Output the [X, Y] coordinate of the center of the cell containing the given text.  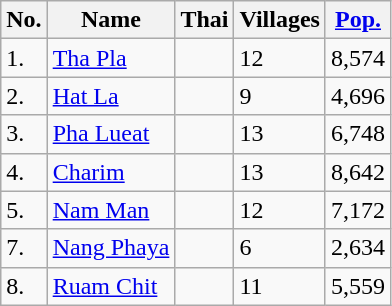
Ruam Chit [111, 286]
Nam Man [111, 210]
9 [280, 96]
11 [280, 286]
Hat La [111, 96]
Nang Phaya [111, 248]
Charim [111, 172]
6 [280, 248]
8,642 [358, 172]
4,696 [358, 96]
1. [24, 58]
3. [24, 134]
No. [24, 20]
7,172 [358, 210]
Villages [280, 20]
7. [24, 248]
8,574 [358, 58]
Pop. [358, 20]
5. [24, 210]
5,559 [358, 286]
Thai [204, 20]
2. [24, 96]
Name [111, 20]
6,748 [358, 134]
2,634 [358, 248]
8. [24, 286]
Pha Lueat [111, 134]
4. [24, 172]
Tha Pla [111, 58]
